Identify which cell holds the provided text, then report its (X, Y) central coordinate. 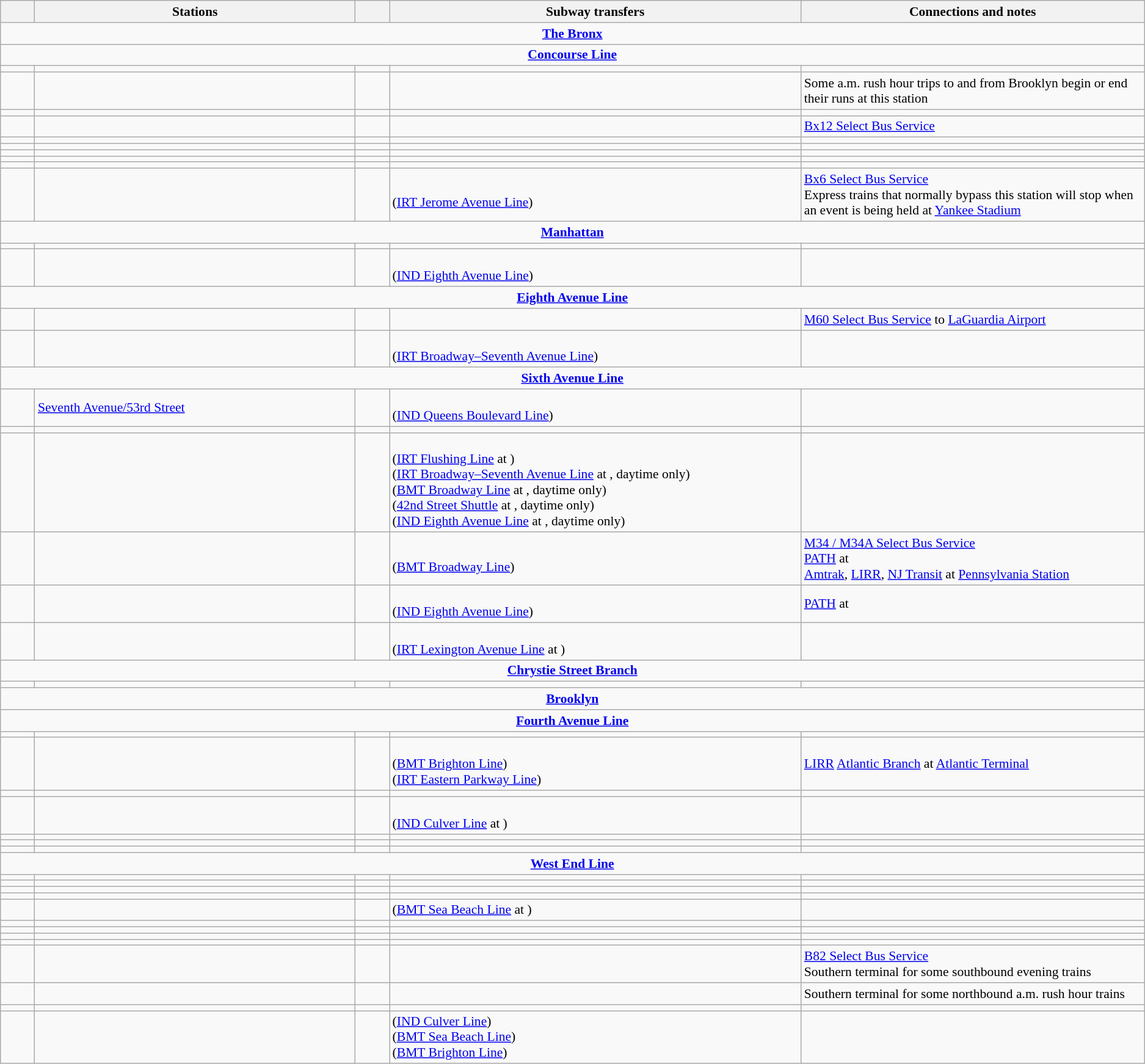
Bx6 Select Bus ServiceExpress trains that normally bypass this station will stop when an event is being held at Yankee Stadium (973, 195)
M60 Select Bus Service to LaGuardia Airport (973, 319)
Brooklyn (573, 699)
LIRR Atlantic Branch at Atlantic Terminal (973, 765)
Sixth Avenue Line (573, 379)
M34 / M34A Select Bus ServicePATH at Amtrak, LIRR, NJ Transit at Pennsylvania Station (973, 559)
(IND Culver Line at ) (595, 815)
Connections and notes (973, 12)
(IND Queens Boulevard Line) (595, 408)
(IRT Broadway–Seventh Avenue Line) (595, 348)
PATH at (973, 603)
Fourth Avenue Line (573, 721)
Stations (195, 12)
(BMT Broadway Line) (595, 559)
Seventh Avenue/53rd Street (195, 408)
(IRT Jerome Avenue Line) (595, 195)
(IRT Lexington Avenue Line at ) (595, 641)
Concourse Line (573, 55)
B82 Select Bus ServiceSouthern terminal for some southbound evening trains (973, 964)
Bx12 Select Bus Service (973, 126)
Chrystie Street Branch (573, 671)
The Bronx (573, 34)
(BMT Brighton Line) (IRT Eastern Parkway Line) (595, 765)
Manhattan (573, 232)
West End Line (573, 864)
Some a.m. rush hour trips to and from Brooklyn begin or end their runs at this station (973, 90)
Southern terminal for some northbound a.m. rush hour trains (973, 994)
Eighth Avenue Line (573, 297)
(BMT Sea Beach Line at ) (595, 910)
Subway transfers (595, 12)
(IND Culver Line) (BMT Sea Beach Line) (BMT Brighton Line) (595, 1037)
